For the text-containing cell, return its midpoint in (X, Y) coordinate format. 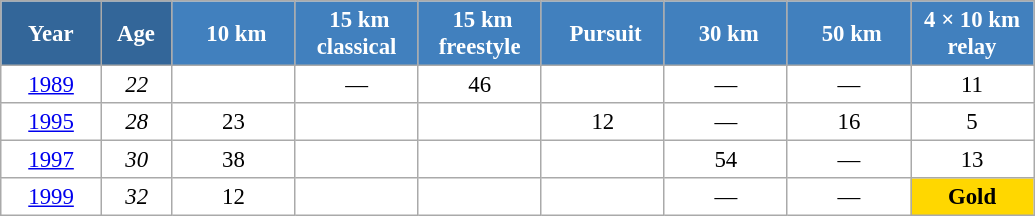
Pursuit (602, 34)
30 (136, 160)
30 km (726, 34)
38 (234, 160)
23 (234, 122)
50 km (848, 34)
13 (972, 160)
10 km (234, 34)
1999 (52, 197)
32 (136, 197)
5 (972, 122)
1997 (52, 160)
1995 (52, 122)
15 km classical (356, 34)
Year (52, 34)
1989 (52, 85)
46 (480, 85)
22 (136, 85)
28 (136, 122)
4 × 10 km relay (972, 34)
Age (136, 34)
16 (848, 122)
15 km freestyle (480, 34)
Gold (972, 197)
11 (972, 85)
54 (726, 160)
